Detect which cell encompasses the target text, then output its (x, y) center coordinate. 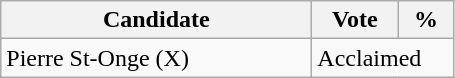
Acclaimed (383, 58)
Candidate (156, 20)
Vote (355, 20)
Pierre St-Onge (X) (156, 58)
% (426, 20)
